Scan for the cell matching the given text and deliver its [x, y] coordinate at center. 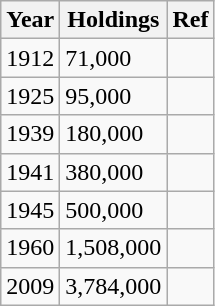
1,508,000 [114, 248]
1941 [30, 172]
1945 [30, 210]
1939 [30, 134]
1925 [30, 96]
Holdings [114, 20]
71,000 [114, 58]
Year [30, 20]
1912 [30, 58]
3,784,000 [114, 286]
180,000 [114, 134]
2009 [30, 286]
500,000 [114, 210]
1960 [30, 248]
Ref [190, 20]
380,000 [114, 172]
95,000 [114, 96]
